From the cell containing the given text, extract its center point as (x, y) coordinate. 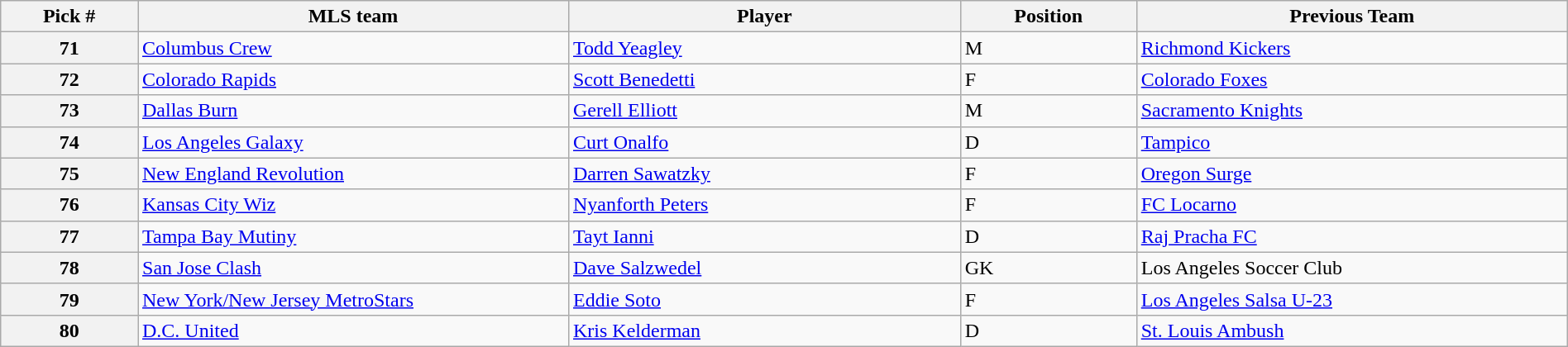
D.C. United (352, 330)
New England Revolution (352, 173)
Kansas City Wiz (352, 205)
New York/New Jersey MetroStars (352, 299)
Previous Team (1351, 17)
71 (69, 48)
Eddie Soto (764, 299)
Colorado Foxes (1351, 79)
76 (69, 205)
Los Angeles Galaxy (352, 142)
Pick # (69, 17)
Dave Salzwedel (764, 268)
FC Locarno (1351, 205)
St. Louis Ambush (1351, 330)
Darren Sawatzky (764, 173)
Position (1049, 17)
Los Angeles Soccer Club (1351, 268)
Nyanforth Peters (764, 205)
Player (764, 17)
Sacramento Knights (1351, 111)
74 (69, 142)
78 (69, 268)
80 (69, 330)
Curt Onalfo (764, 142)
Raj Pracha FC (1351, 236)
Kris Kelderman (764, 330)
Colorado Rapids (352, 79)
Dallas Burn (352, 111)
Oregon Surge (1351, 173)
75 (69, 173)
GK (1049, 268)
Tampico (1351, 142)
Todd Yeagley (764, 48)
Tayt Ianni (764, 236)
San Jose Clash (352, 268)
Los Angeles Salsa U-23 (1351, 299)
79 (69, 299)
73 (69, 111)
Scott Benedetti (764, 79)
Tampa Bay Mutiny (352, 236)
MLS team (352, 17)
Gerell Elliott (764, 111)
72 (69, 79)
Columbus Crew (352, 48)
Richmond Kickers (1351, 48)
77 (69, 236)
